Determine the (X, Y) coordinate at the center of the cell enclosing the given text.  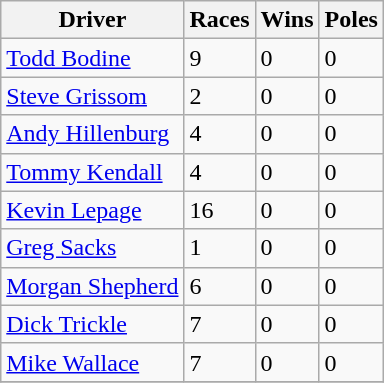
Greg Sacks (92, 248)
Driver (92, 20)
16 (220, 210)
Races (220, 20)
Steve Grissom (92, 96)
Poles (351, 20)
Todd Bodine (92, 58)
Dick Trickle (92, 324)
1 (220, 248)
9 (220, 58)
6 (220, 286)
Tommy Kendall (92, 172)
Andy Hillenburg (92, 134)
Mike Wallace (92, 362)
Wins (287, 20)
Kevin Lepage (92, 210)
Morgan Shepherd (92, 286)
2 (220, 96)
